Return (x, y) of the center of cell containing provided text 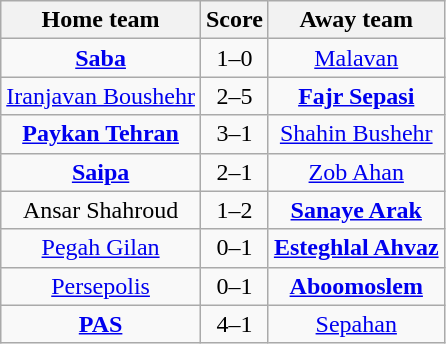
Paykan Tehran (101, 134)
Fajr Sepasi (356, 96)
Sepahan (356, 324)
Pegah Gilan (101, 248)
PAS (101, 324)
Sanaye Arak (356, 210)
Away team (356, 20)
Home team (101, 20)
2–1 (234, 172)
Score (234, 20)
Shahin Bushehr (356, 134)
Ansar Shahroud (101, 210)
Esteghlal Ahvaz (356, 248)
Zob Ahan (356, 172)
Iranjavan Boushehr (101, 96)
4–1 (234, 324)
Saipa (101, 172)
Aboomoslem (356, 286)
Saba (101, 58)
Persepolis (101, 286)
Malavan (356, 58)
1–0 (234, 58)
2–5 (234, 96)
3–1 (234, 134)
1–2 (234, 210)
